Output the (x, y) coordinate of the center of the cell containing the given text.  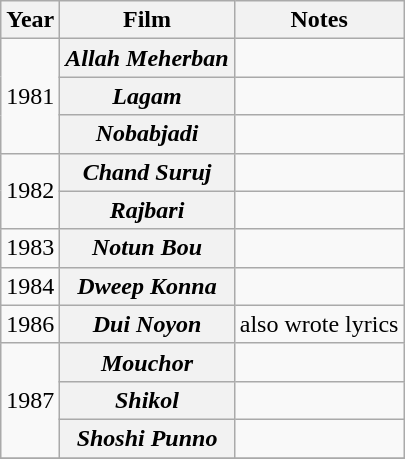
1987 (30, 400)
Film (147, 20)
Nobabjadi (147, 134)
Allah Meherban (147, 58)
1983 (30, 248)
Notun Bou (147, 248)
Dui Noyon (147, 324)
1981 (30, 96)
Year (30, 20)
also wrote lyrics (319, 324)
Lagam (147, 96)
Shikol (147, 400)
Mouchor (147, 362)
Shoshi Punno (147, 438)
1984 (30, 286)
1982 (30, 191)
Notes (319, 20)
Dweep Konna (147, 286)
Rajbari (147, 210)
1986 (30, 324)
Chand Suruj (147, 172)
